Pinpoint the cell where the given text exists, returning its [X, Y] midpoint coordinate. 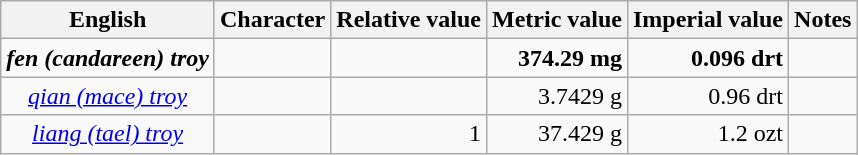
Imperial value [708, 20]
3.7429 g [556, 96]
Relative value [409, 20]
1 [409, 134]
qian (mace) troy [108, 96]
374.29 mg [556, 58]
Character [272, 20]
liang (tael) troy [108, 134]
37.429 g [556, 134]
fen (candareen) troy [108, 58]
Metric value [556, 20]
0.096 drt [708, 58]
0.96 drt [708, 96]
Notes [823, 20]
English [108, 20]
1.2 ozt [708, 134]
